Determine the [X, Y] coordinate at the center of the cell enclosing the given text.  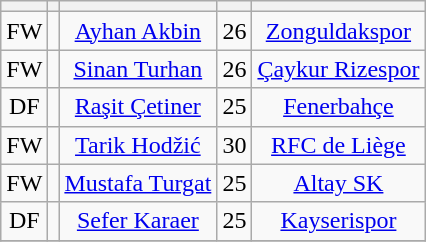
Kayserispor [338, 221]
Raşit Çetiner [138, 107]
Fenerbahçe [338, 107]
Zonguldakspor [338, 31]
Altay SK [338, 183]
Sefer Karaer [138, 221]
RFC de Liège [338, 145]
Çaykur Rizespor [338, 69]
30 [234, 145]
Tarik Hodžić [138, 145]
Mustafa Turgat [138, 183]
Ayhan Akbin [138, 31]
Sinan Turhan [138, 69]
